Pinpoint the cell where the given text exists, returning its [x, y] midpoint coordinate. 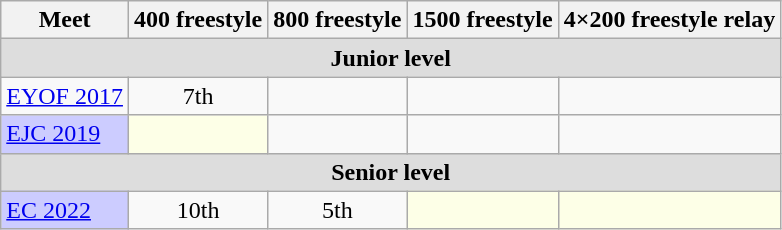
1500 freestyle [482, 20]
5th [338, 210]
Senior level [391, 172]
800 freestyle [338, 20]
Junior level [391, 58]
EC 2022 [65, 210]
400 freestyle [198, 20]
10th [198, 210]
Meet [65, 20]
7th [198, 96]
EYOF 2017 [65, 96]
4×200 freestyle relay [669, 20]
EJC 2019 [65, 134]
